Identify which cell holds the provided text, then report its (X, Y) central coordinate. 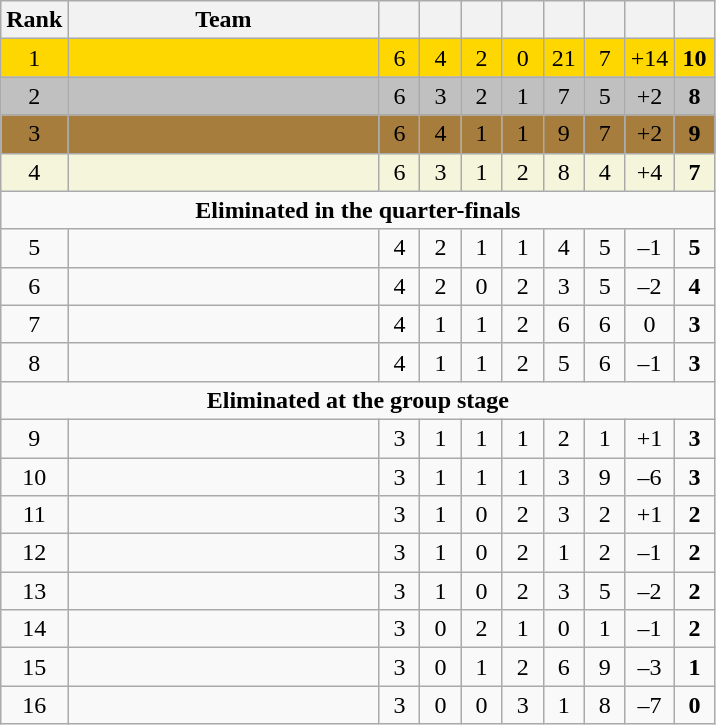
16 (34, 705)
15 (34, 667)
Eliminated in the quarter-finals (358, 210)
–6 (650, 477)
12 (34, 553)
13 (34, 591)
Rank (34, 20)
11 (34, 515)
Team (224, 20)
14 (34, 629)
–7 (650, 705)
+14 (650, 58)
+4 (650, 172)
21 (564, 58)
–3 (650, 667)
Eliminated at the group stage (358, 400)
